Capture the cell that displays the provided text and extract its [X, Y] central coordinate. 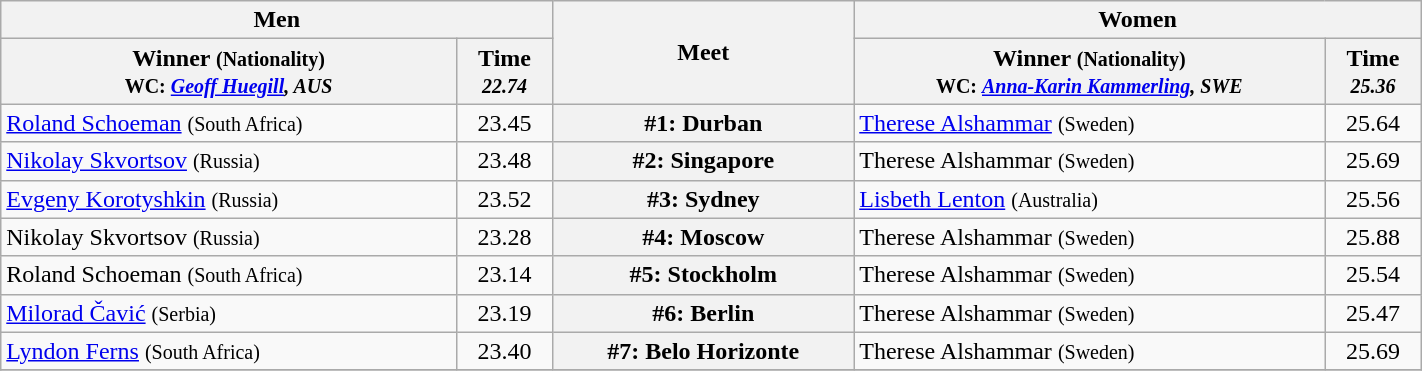
#1: Durban [704, 123]
#4: Moscow [704, 237]
Women [1138, 20]
Evgeny Korotyshkin (Russia) [229, 199]
#7: Belo Horizonte [704, 351]
23.45 [504, 123]
Meet [704, 52]
23.52 [504, 199]
Milorad Čavić (Serbia) [229, 313]
#2: Singapore [704, 161]
25.64 [1373, 123]
23.40 [504, 351]
Winner (Nationality) WC: Geoff Huegill, AUS [229, 72]
23.19 [504, 313]
23.48 [504, 161]
Lisbeth Lenton (Australia) [1090, 199]
25.88 [1373, 237]
25.47 [1373, 313]
25.56 [1373, 199]
Men [277, 20]
#5: Stockholm [704, 275]
Time 22.74 [504, 72]
#3: Sydney [704, 199]
Winner (Nationality)WC: Anna-Karin Kammerling, SWE [1090, 72]
23.28 [504, 237]
Time25.36 [1373, 72]
Lyndon Ferns (South Africa) [229, 351]
25.54 [1373, 275]
#6: Berlin [704, 313]
23.14 [504, 275]
